Pinpoint the cell where the given text exists, returning its [X, Y] midpoint coordinate. 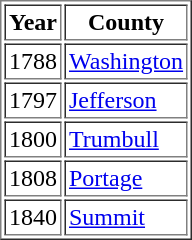
1800 [32, 140]
Summit [126, 218]
1797 [32, 100]
1840 [32, 218]
1788 [32, 62]
Year [32, 22]
Portage [126, 178]
Washington [126, 62]
1808 [32, 178]
County [126, 22]
Trumbull [126, 140]
Jefferson [126, 100]
